Extract the (x, y) coordinate from the center of the cell holding the provided text.  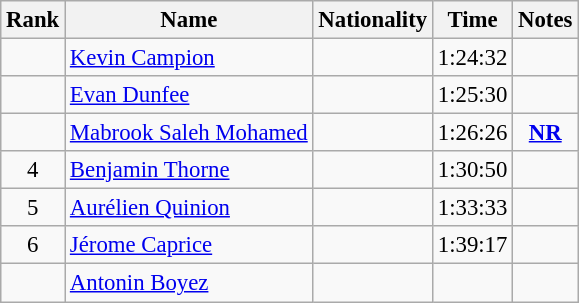
Kevin Campion (189, 58)
Rank (33, 20)
4 (33, 170)
1:33:33 (472, 208)
5 (33, 208)
Aurélien Quinion (189, 208)
Name (189, 20)
6 (33, 245)
Evan Dunfee (189, 95)
1:39:17 (472, 245)
NR (546, 133)
Benjamin Thorne (189, 170)
1:24:32 (472, 58)
1:25:30 (472, 95)
Mabrook Saleh Mohamed (189, 133)
Antonin Boyez (189, 283)
1:26:26 (472, 133)
Nationality (372, 20)
1:30:50 (472, 170)
Notes (546, 20)
Time (472, 20)
Jérome Caprice (189, 245)
